Return the [x, y] coordinate for the center point of the cell that contains the specified text.  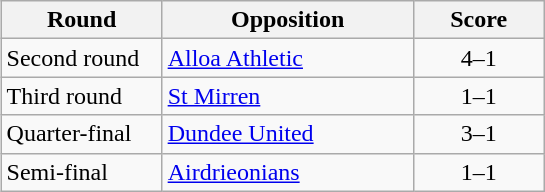
Second round [82, 58]
4–1 [478, 58]
Alloa Athletic [288, 58]
Quarter-final [82, 134]
Dundee United [288, 134]
Round [82, 20]
Score [478, 20]
Opposition [288, 20]
St Mirren [288, 96]
3–1 [478, 134]
Semi-final [82, 172]
Third round [82, 96]
Airdrieonians [288, 172]
